Search for the cell housing the specified text and yield its [x, y] center coordinate. 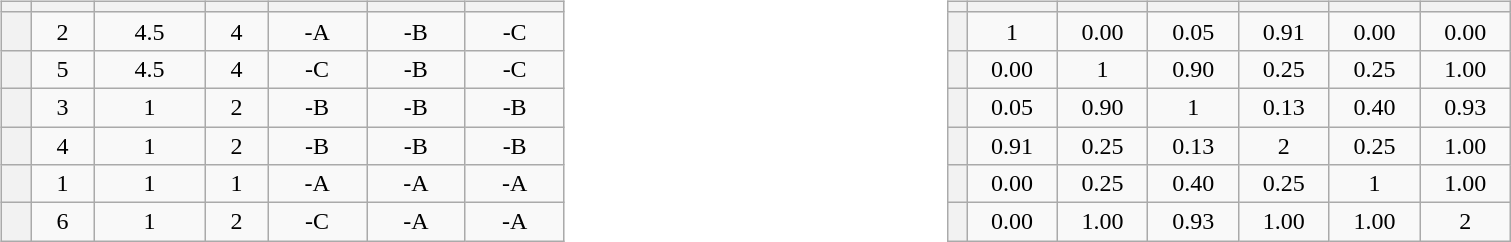
6 [62, 222]
5 [62, 69]
3 [62, 107]
